Provide the (X, Y) coordinate of the cell's center where the given text is located.  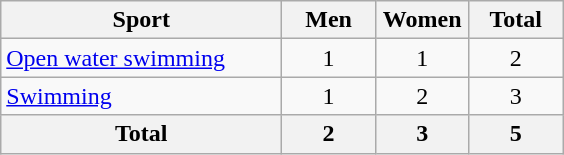
5 (516, 134)
Open water swimming (142, 58)
Sport (142, 20)
Swimming (142, 96)
Men (329, 20)
Women (422, 20)
